Determine the (x, y) coordinate at the center of the cell enclosing the given text.  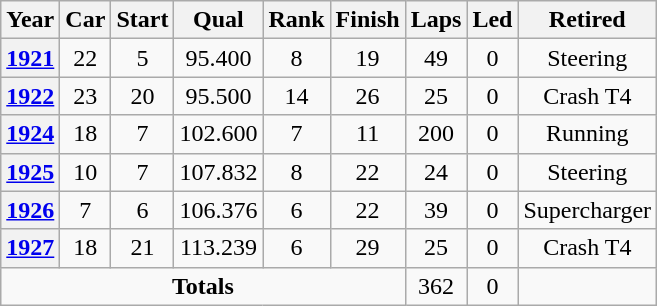
19 (368, 58)
Supercharger (588, 210)
Finish (368, 20)
39 (436, 210)
20 (142, 96)
Laps (436, 20)
Running (588, 134)
Qual (218, 20)
1921 (30, 58)
1926 (30, 210)
95.500 (218, 96)
26 (368, 96)
107.832 (218, 172)
102.600 (218, 134)
14 (296, 96)
1922 (30, 96)
95.400 (218, 58)
1927 (30, 248)
10 (86, 172)
29 (368, 248)
1925 (30, 172)
1924 (30, 134)
Totals (203, 286)
Year (30, 20)
200 (436, 134)
5 (142, 58)
49 (436, 58)
Rank (296, 20)
Car (86, 20)
113.239 (218, 248)
Led (492, 20)
362 (436, 286)
106.376 (218, 210)
Retired (588, 20)
Start (142, 20)
11 (368, 134)
23 (86, 96)
24 (436, 172)
21 (142, 248)
